Detect which cell encompasses the target text, then output its [X, Y] center coordinate. 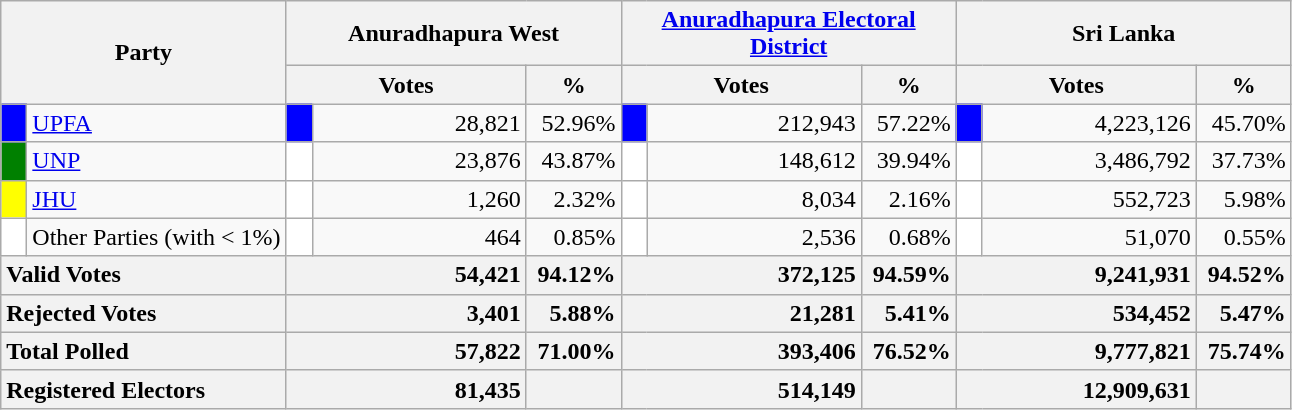
Rejected Votes [144, 313]
57.22% [908, 123]
534,452 [1076, 313]
Anuradhapura West [454, 34]
4,223,126 [1089, 123]
37.73% [1244, 161]
148,612 [754, 161]
2.16% [908, 199]
372,125 [741, 275]
57,822 [406, 351]
45.70% [1244, 123]
5.41% [908, 313]
UNP [156, 161]
52.96% [574, 123]
2,536 [754, 237]
0.55% [1244, 237]
21,281 [741, 313]
94.59% [908, 275]
94.52% [1244, 275]
1,260 [419, 199]
75.74% [1244, 351]
28,821 [419, 123]
5.98% [1244, 199]
393,406 [741, 351]
12,909,631 [1076, 389]
71.00% [574, 351]
51,070 [1089, 237]
5.47% [1244, 313]
9,777,821 [1076, 351]
Other Parties (with < 1%) [156, 237]
9,241,931 [1076, 275]
5.88% [574, 313]
Valid Votes [144, 275]
2.32% [574, 199]
39.94% [908, 161]
212,943 [754, 123]
Anuradhapura Electoral District [788, 34]
UPFA [156, 123]
0.85% [574, 237]
76.52% [908, 351]
Sri Lanka [1124, 34]
3,486,792 [1089, 161]
0.68% [908, 237]
54,421 [406, 275]
94.12% [574, 275]
8,034 [754, 199]
Total Polled [144, 351]
464 [419, 237]
552,723 [1089, 199]
JHU [156, 199]
514,149 [741, 389]
3,401 [406, 313]
81,435 [406, 389]
43.87% [574, 161]
23,876 [419, 161]
Registered Electors [144, 389]
Party [144, 52]
